Identify which cell holds the provided text, then report its (x, y) central coordinate. 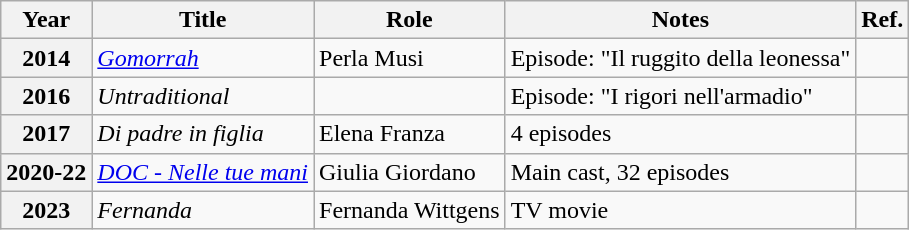
Elena Franza (410, 134)
DOC - Nelle tue mani (203, 172)
2016 (46, 96)
TV movie (680, 210)
2020-22 (46, 172)
Role (410, 20)
Title (203, 20)
2023 (46, 210)
2017 (46, 134)
Di padre in figlia (203, 134)
Ref. (882, 20)
Year (46, 20)
Gomorrah (203, 58)
Perla Musi (410, 58)
Fernanda Wittgens (410, 210)
Fernanda (203, 210)
2014 (46, 58)
4 episodes (680, 134)
Episode: "Il ruggito della leonessa" (680, 58)
Giulia Giordano (410, 172)
Notes (680, 20)
Untraditional (203, 96)
Main cast, 32 episodes (680, 172)
Episode: "I rigori nell'armadio" (680, 96)
